For the text-containing cell, return its midpoint in (x, y) coordinate format. 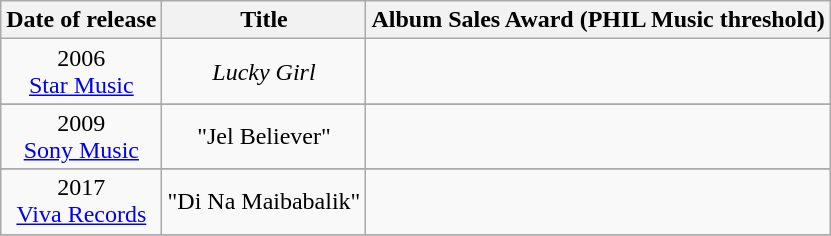
Title (264, 20)
"Di Na Maibabalik" (264, 202)
"Jel Believer" (264, 136)
2017Viva Records (82, 202)
Lucky Girl (264, 72)
2009Sony Music (82, 136)
Album Sales Award (PHIL Music threshold) (598, 20)
Date of release (82, 20)
2006Star Music (82, 72)
